Identify which cell holds the provided text, then report its (x, y) central coordinate. 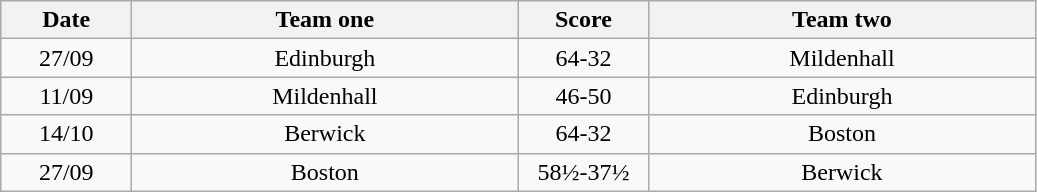
46-50 (584, 96)
11/09 (66, 96)
58½-37½ (584, 172)
Date (66, 20)
14/10 (66, 134)
Team one (325, 20)
Team two (842, 20)
Score (584, 20)
